Scan for the cell matching the given text and deliver its (x, y) coordinate at center. 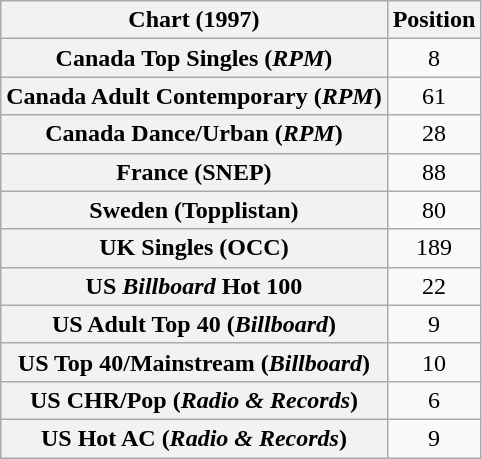
Chart (1997) (194, 20)
US Hot AC (Radio & Records) (194, 438)
Sweden (Topplistan) (194, 210)
Canada Adult Contemporary (RPM) (194, 96)
Position (434, 20)
France (SNEP) (194, 172)
US Adult Top 40 (Billboard) (194, 324)
Canada Top Singles (RPM) (194, 58)
10 (434, 362)
Canada Dance/Urban (RPM) (194, 134)
US Billboard Hot 100 (194, 286)
UK Singles (OCC) (194, 248)
28 (434, 134)
US CHR/Pop (Radio & Records) (194, 400)
22 (434, 286)
189 (434, 248)
6 (434, 400)
80 (434, 210)
88 (434, 172)
61 (434, 96)
8 (434, 58)
US Top 40/Mainstream (Billboard) (194, 362)
